Pinpoint the cell where the given text exists, returning its (X, Y) midpoint coordinate. 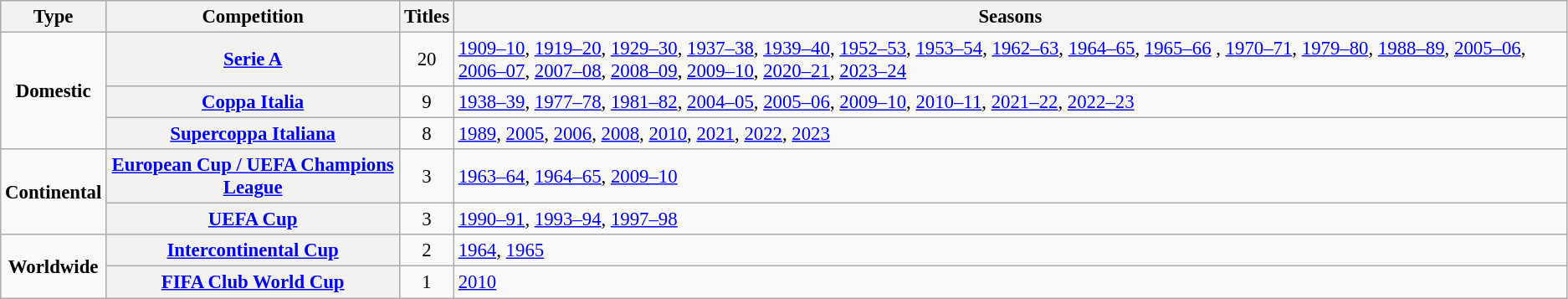
2 (427, 250)
Continental (54, 192)
Titles (427, 17)
Worldwide (54, 266)
Competition (253, 17)
1963–64, 1964–65, 2009–10 (1010, 176)
Serie A (253, 60)
Coppa Italia (253, 102)
1938–39, 1977–78, 1981–82, 2004–05, 2005–06, 2009–10, 2010–11, 2021–22, 2022–23 (1010, 102)
European Cup / UEFA Champions League (253, 176)
1 (427, 282)
1990–91, 1993–94, 1997–98 (1010, 219)
2010 (1010, 282)
Seasons (1010, 17)
1964, 1965 (1010, 250)
20 (427, 60)
1989, 2005, 2006, 2008, 2010, 2021, 2022, 2023 (1010, 134)
Intercontinental Cup (253, 250)
UEFA Cup (253, 219)
Supercoppa Italiana (253, 134)
Domestic (54, 91)
FIFA Club World Cup (253, 282)
9 (427, 102)
8 (427, 134)
Type (54, 17)
